Extract the [x, y] coordinate from the center of the cell holding the provided text.  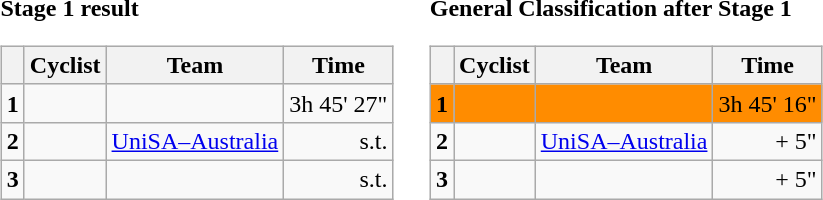
3h 45' 27" [338, 103]
3h 45' 16" [768, 103]
